Identify which cell holds the provided text, then report its [X, Y] central coordinate. 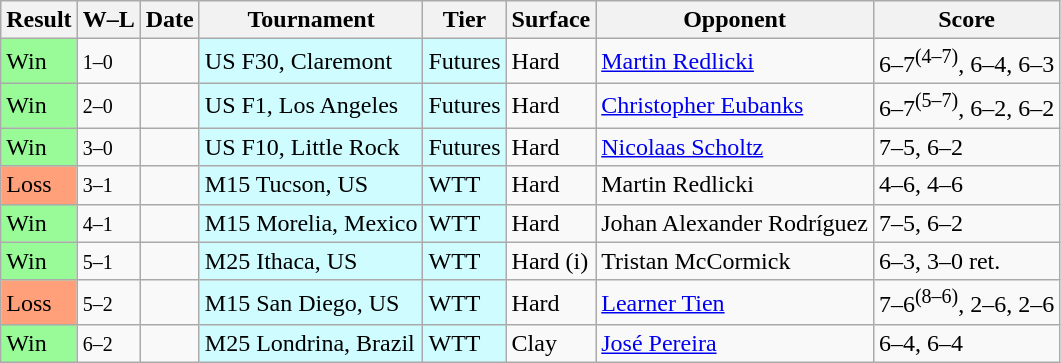
5–2 [108, 302]
4–1 [108, 223]
Surface [551, 20]
Date [170, 20]
7–6(8–6), 2–6, 2–6 [966, 302]
4–6, 4–6 [966, 185]
5–1 [108, 261]
2–0 [108, 106]
1–0 [108, 62]
Christopher Eubanks [735, 106]
US F1, Los Angeles [311, 106]
3–1 [108, 185]
Learner Tien [735, 302]
6–4, 6–4 [966, 344]
M25 Londrina, Brazil [311, 344]
Tristan McCormick [735, 261]
3–0 [108, 147]
6–3, 3–0 ret. [966, 261]
M15 Tucson, US [311, 185]
Score [966, 20]
6–7(5–7), 6–2, 6–2 [966, 106]
Tier [464, 20]
6–2 [108, 344]
6–7(4–7), 6–4, 6–3 [966, 62]
Clay [551, 344]
Tournament [311, 20]
Result [39, 20]
M15 San Diego, US [311, 302]
US F10, Little Rock [311, 147]
M15 Morelia, Mexico [311, 223]
Hard (i) [551, 261]
US F30, Claremont [311, 62]
M25 Ithaca, US [311, 261]
José Pereira [735, 344]
Johan Alexander Rodríguez [735, 223]
Nicolaas Scholtz [735, 147]
Opponent [735, 20]
W–L [108, 20]
